Determine the (X, Y) coordinate at the center of the cell enclosing the given text.  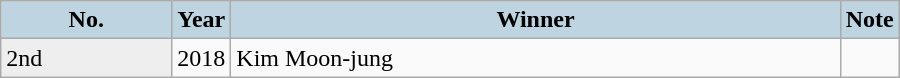
2nd (86, 58)
Kim Moon-jung (536, 58)
Winner (536, 20)
2018 (202, 58)
Year (202, 20)
No. (86, 20)
Note (870, 20)
